Locate the cell with the specified text and output its (x, y) center coordinate. 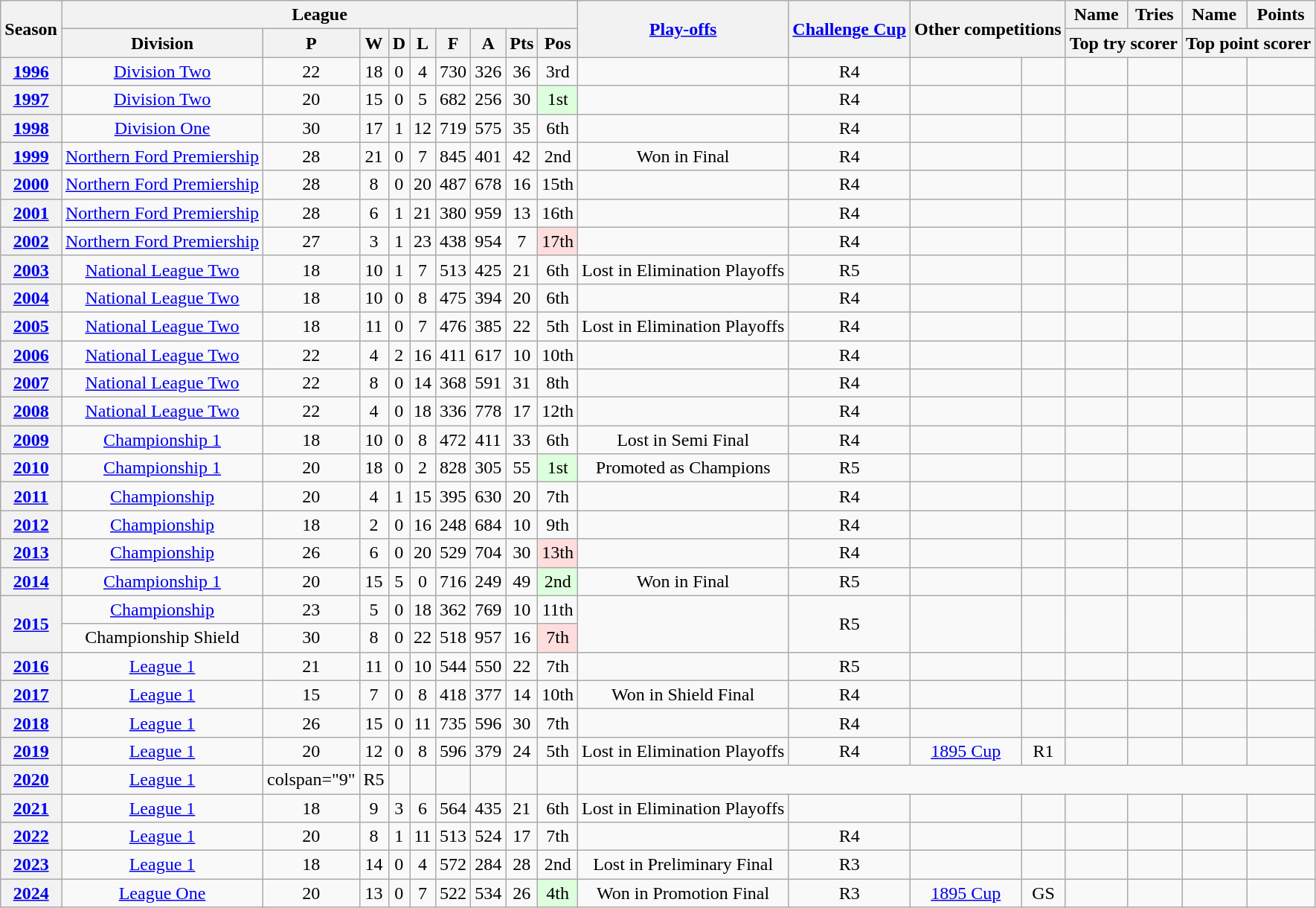
Won in Promotion Final (683, 893)
11th (558, 610)
954 (488, 241)
2012 (31, 525)
L (423, 43)
Top point scorer (1248, 43)
534 (488, 893)
326 (488, 71)
2014 (31, 581)
704 (488, 553)
2016 (31, 666)
284 (488, 865)
630 (488, 496)
2004 (31, 298)
617 (488, 355)
42 (522, 156)
Pos (558, 43)
P (312, 43)
845 (454, 156)
Challenge Cup (850, 29)
472 (454, 440)
A (488, 43)
15th (558, 185)
8th (558, 383)
2022 (31, 837)
2015 (31, 624)
3rd (558, 71)
684 (488, 525)
2013 (31, 553)
Division (162, 43)
1997 (31, 100)
24 (522, 751)
31 (522, 383)
13th (558, 553)
524 (488, 837)
Lost in Preliminary Final (683, 865)
Won in Shield Final (683, 694)
778 (488, 412)
395 (454, 496)
2000 (31, 185)
735 (454, 723)
425 (488, 269)
2002 (31, 241)
2001 (31, 213)
Season (31, 29)
9 (373, 808)
336 (454, 412)
33 (522, 440)
2011 (31, 496)
F (454, 43)
418 (454, 694)
438 (454, 241)
49 (522, 581)
368 (454, 383)
2007 (31, 383)
475 (454, 298)
518 (454, 638)
256 (488, 100)
colspan="9" (312, 779)
1999 (31, 156)
682 (454, 100)
1996 (31, 71)
401 (488, 156)
2018 (31, 723)
678 (488, 185)
16th (558, 213)
305 (488, 468)
2006 (31, 355)
Championship Shield (162, 638)
572 (454, 865)
957 (488, 638)
2024 (31, 893)
544 (454, 666)
35 (522, 128)
12th (558, 412)
2023 (31, 865)
2019 (31, 751)
769 (488, 610)
248 (454, 525)
55 (522, 468)
R1 (1043, 751)
564 (454, 808)
Lost in Semi Final (683, 440)
1998 (31, 128)
Top try scorer (1123, 43)
959 (488, 213)
591 (488, 383)
394 (488, 298)
362 (454, 610)
716 (454, 581)
379 (488, 751)
Promoted as Champions (683, 468)
Play-offs (683, 29)
Division One (162, 128)
435 (488, 808)
League One (162, 893)
730 (454, 71)
828 (454, 468)
36 (522, 71)
2008 (31, 412)
17th (558, 241)
D (399, 43)
249 (488, 581)
575 (488, 128)
2009 (31, 440)
Other competitions (988, 29)
2005 (31, 326)
2003 (31, 269)
GS (1043, 893)
377 (488, 694)
380 (454, 213)
385 (488, 326)
League (319, 15)
487 (454, 185)
4th (558, 893)
2020 (31, 779)
Points (1281, 15)
9th (558, 525)
W (373, 43)
2021 (31, 808)
476 (454, 326)
Tries (1155, 15)
2010 (31, 468)
550 (488, 666)
2017 (31, 694)
27 (312, 241)
522 (454, 893)
719 (454, 128)
Pts (522, 43)
529 (454, 553)
